Search for the cell housing the specified text and yield its [x, y] center coordinate. 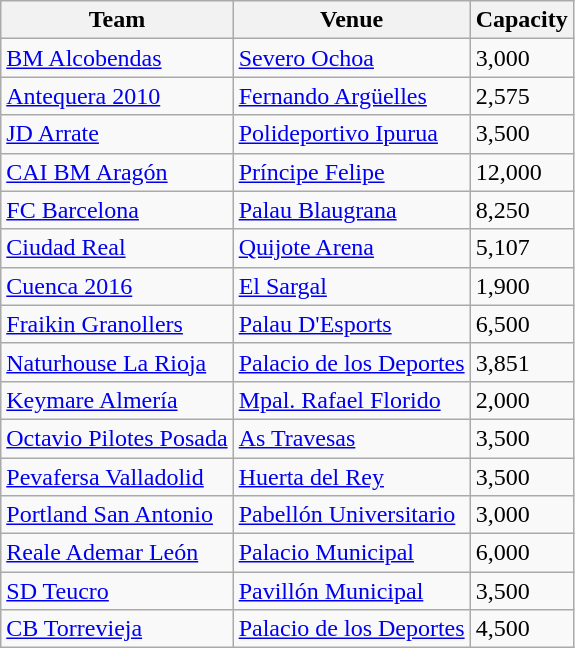
Palau D'Esports [352, 324]
El Sargal [352, 286]
FC Barcelona [117, 210]
Severo Ochoa [352, 58]
6,000 [522, 553]
JD Arrate [117, 134]
SD Teucro [117, 591]
2,575 [522, 96]
Portland San Antonio [117, 515]
Venue [352, 20]
Antequera 2010 [117, 96]
Octavio Pilotes Posada [117, 438]
2,000 [522, 400]
Capacity [522, 20]
Mpal. Rafael Florido [352, 400]
6,500 [522, 324]
Team [117, 20]
3,851 [522, 362]
Pabellón Universitario [352, 515]
Reale Ademar León [117, 553]
8,250 [522, 210]
Polideportivo Ipurua [352, 134]
CB Torrevieja [117, 629]
Huerta del Rey [352, 477]
Fraikin Granollers [117, 324]
Keymare Almería [117, 400]
Palacio Municipal [352, 553]
Príncipe Felipe [352, 172]
Pavillón Municipal [352, 591]
Ciudad Real [117, 248]
BM Alcobendas [117, 58]
5,107 [522, 248]
1,900 [522, 286]
Quijote Arena [352, 248]
Palau Blaugrana [352, 210]
CAI BM Aragón [117, 172]
Fernando Argüelles [352, 96]
Pevafersa Valladolid [117, 477]
12,000 [522, 172]
As Travesas [352, 438]
Cuenca 2016 [117, 286]
4,500 [522, 629]
Naturhouse La Rioja [117, 362]
